Identify which cell holds the provided text, then report its (X, Y) central coordinate. 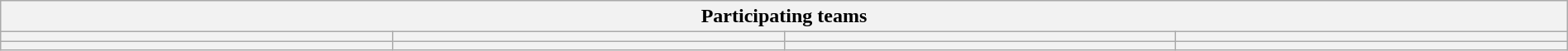
Participating teams (784, 16)
